Scan for the cell matching the given text and deliver its (x, y) coordinate at center. 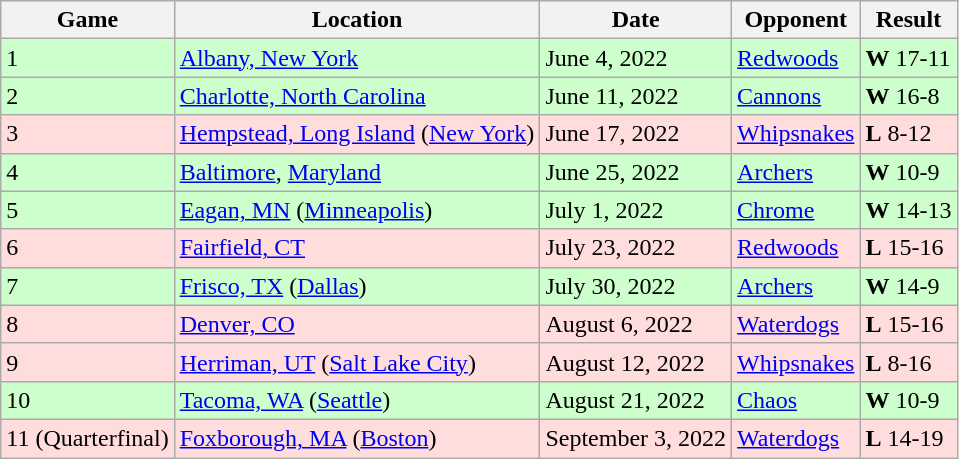
L 8-12 (908, 134)
8 (88, 324)
1 (88, 58)
June 25, 2022 (636, 172)
W 14-9 (908, 286)
W 14-13 (908, 210)
L 14-19 (908, 438)
6 (88, 248)
10 (88, 400)
9 (88, 362)
Herriman, UT (Salt Lake City) (357, 362)
Frisco, TX (Dallas) (357, 286)
August 6, 2022 (636, 324)
Foxborough, MA (Boston) (357, 438)
Tacoma, WA (Seattle) (357, 400)
Chrome (796, 210)
L 8-16 (908, 362)
Opponent (796, 20)
3 (88, 134)
Cannons (796, 96)
Result (908, 20)
Eagan, MN (Minneapolis) (357, 210)
September 3, 2022 (636, 438)
4 (88, 172)
Location (357, 20)
August 21, 2022 (636, 400)
Fairfield, CT (357, 248)
5 (88, 210)
11 (Quarterfinal) (88, 438)
Game (88, 20)
Albany, New York (357, 58)
Date (636, 20)
W 17-11 (908, 58)
W 16-8 (908, 96)
July 23, 2022 (636, 248)
Charlotte, North Carolina (357, 96)
Chaos (796, 400)
Hempstead, Long Island (New York) (357, 134)
2 (88, 96)
Denver, CO (357, 324)
June 4, 2022 (636, 58)
July 30, 2022 (636, 286)
July 1, 2022 (636, 210)
August 12, 2022 (636, 362)
7 (88, 286)
June 17, 2022 (636, 134)
Baltimore, Maryland (357, 172)
June 11, 2022 (636, 96)
